Provide the (X, Y) coordinate of the cell's center where the given text is located.  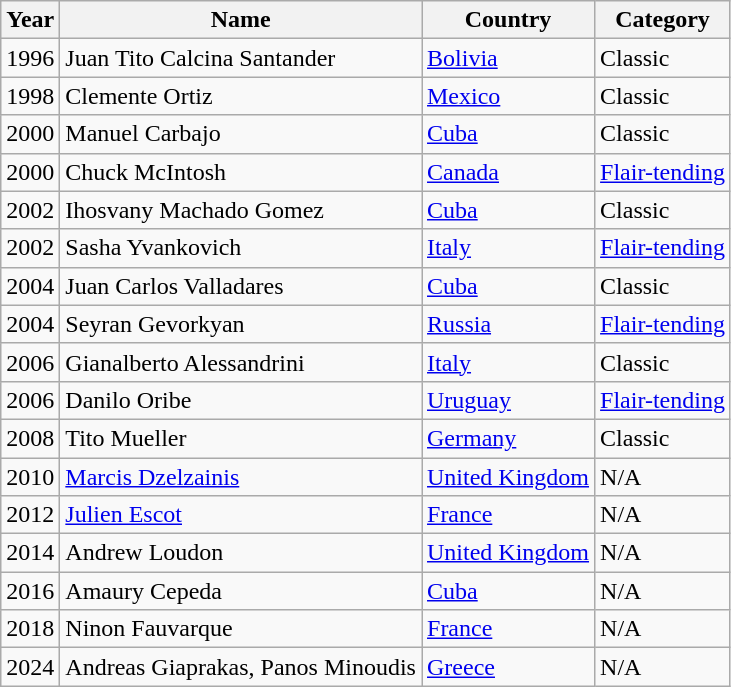
Amaury Cepeda (241, 591)
Seyran Gevorkyan (241, 324)
Ihosvany Machado Gomez (241, 210)
1996 (30, 58)
Tito Mueller (241, 438)
Sasha Yvankovich (241, 248)
2014 (30, 553)
2010 (30, 477)
2018 (30, 629)
1998 (30, 96)
Russia (508, 324)
Juan Tito Calcina Santander (241, 58)
Julien Escot (241, 515)
Name (241, 20)
Juan Carlos Valladares (241, 286)
2024 (30, 667)
Marcis Dzelzainis (241, 477)
Uruguay (508, 400)
Andreas Giaprakas, Panos Minoudis (241, 667)
Bolivia (508, 58)
Gianalberto Alessandrini (241, 362)
Mexico (508, 96)
Year (30, 20)
2008 (30, 438)
Greece (508, 667)
Chuck McIntosh (241, 172)
2016 (30, 591)
Andrew Loudon (241, 553)
Clemente Ortiz (241, 96)
2012 (30, 515)
Danilo Oribe (241, 400)
Ninon Fauvarque (241, 629)
Manuel Carbajo (241, 134)
Country (508, 20)
Germany (508, 438)
Canada (508, 172)
Category (663, 20)
